Determine the [x, y] coordinate at the center of the cell enclosing the given text.  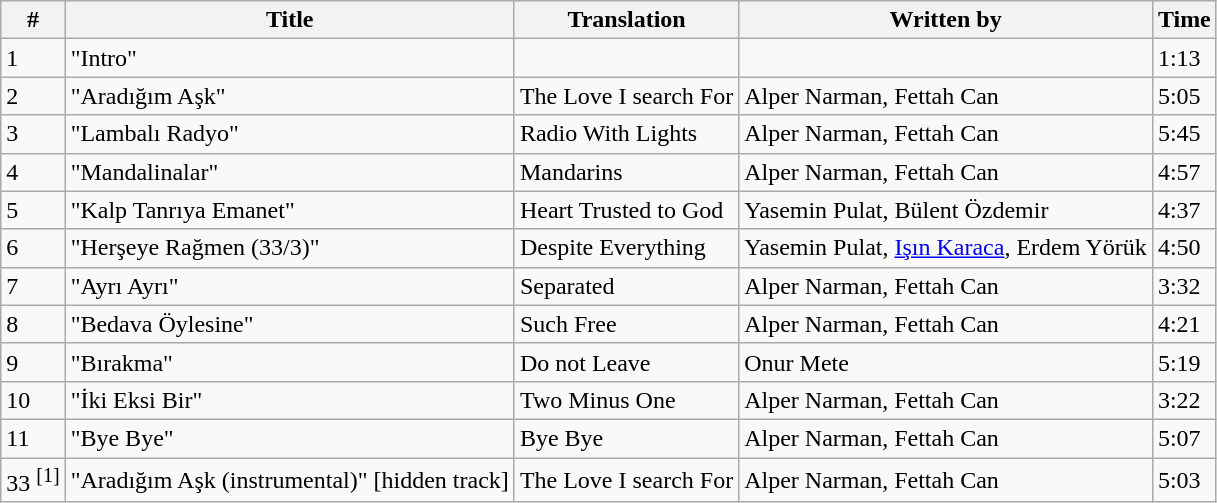
Such Free [626, 324]
Do not Leave [626, 362]
4:57 [1184, 172]
"Ayrı Ayrı" [290, 286]
"Aradığım Aşk (instrumental)" [hidden track] [290, 480]
Time [1184, 20]
5 [33, 210]
Title [290, 20]
"Bedava Öylesine" [290, 324]
3 [33, 134]
5:05 [1184, 96]
1 [33, 58]
Heart Trusted to God [626, 210]
Radio With Lights [626, 134]
33 [1] [33, 480]
Onur Mete [946, 362]
4:50 [1184, 248]
Written by [946, 20]
9 [33, 362]
"Mandalinalar" [290, 172]
11 [33, 438]
8 [33, 324]
3:22 [1184, 400]
4:21 [1184, 324]
7 [33, 286]
4:37 [1184, 210]
5:07 [1184, 438]
Separated [626, 286]
3:32 [1184, 286]
# [33, 20]
5:19 [1184, 362]
Translation [626, 20]
"Intro" [290, 58]
"Kalp Tanrıya Emanet" [290, 210]
Yasemin Pulat, Bülent Özdemir [946, 210]
5:45 [1184, 134]
5:03 [1184, 480]
6 [33, 248]
Yasemin Pulat, Işın Karaca, Erdem Yörük [946, 248]
4 [33, 172]
10 [33, 400]
Mandarins [626, 172]
Despite Everything [626, 248]
1:13 [1184, 58]
"Bye Bye" [290, 438]
"Aradığım Aşk" [290, 96]
"Lambalı Radyo" [290, 134]
Bye Bye [626, 438]
"Bırakma" [290, 362]
Two Minus One [626, 400]
"İki Eksi Bir" [290, 400]
2 [33, 96]
"Herşeye Rağmen (33/3)" [290, 248]
